Scan for the cell matching the given text and deliver its [X, Y] coordinate at center. 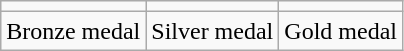
Silver medal [212, 31]
Bronze medal [74, 31]
Gold medal [341, 31]
